Pinpoint the cell where the given text exists, returning its (x, y) midpoint coordinate. 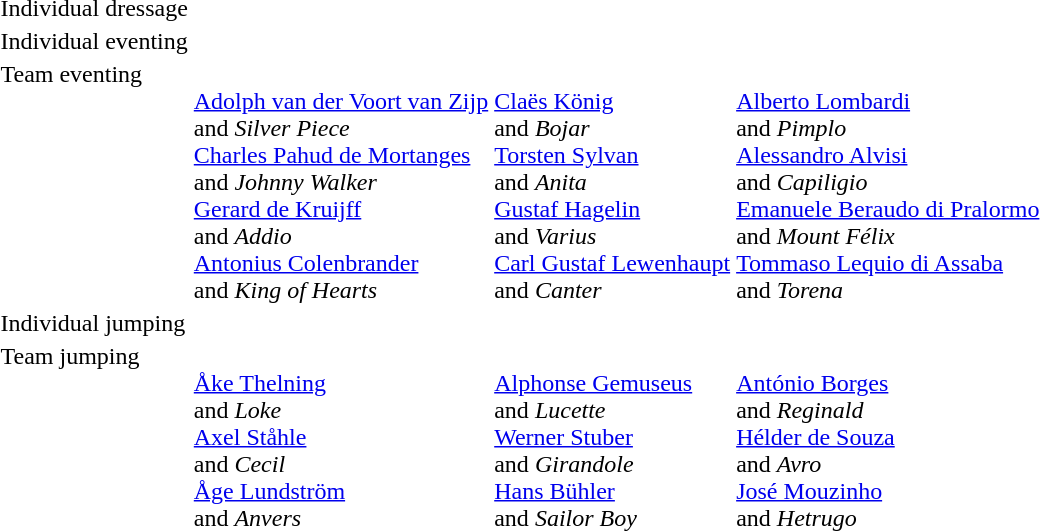
Claës König and BojarTorsten Sylvan and AnitaGustaf Hagelin and VariusCarl Gustaf Lewenhaupt and Canter (612, 182)
